Return the (x, y) coordinate for the center point of the cell that contains the specified text.  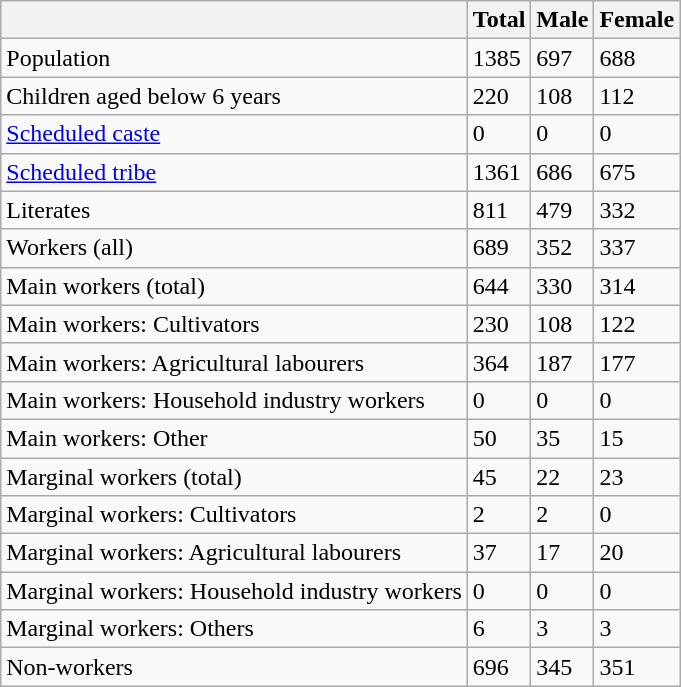
23 (637, 477)
15 (637, 438)
345 (562, 667)
Children aged below 6 years (234, 96)
Non-workers (234, 667)
811 (499, 210)
675 (637, 172)
Marginal workers: Cultivators (234, 515)
Marginal workers: Agricultural labourers (234, 553)
37 (499, 553)
230 (499, 324)
17 (562, 553)
337 (637, 248)
Main workers: Agricultural labourers (234, 362)
Marginal workers (total) (234, 477)
332 (637, 210)
314 (637, 286)
352 (562, 248)
479 (562, 210)
6 (499, 629)
697 (562, 58)
122 (637, 324)
1385 (499, 58)
Main workers: Household industry workers (234, 400)
688 (637, 58)
330 (562, 286)
220 (499, 96)
Total (499, 20)
Scheduled tribe (234, 172)
22 (562, 477)
351 (637, 667)
Scheduled caste (234, 134)
20 (637, 553)
Main workers (total) (234, 286)
689 (499, 248)
1361 (499, 172)
Marginal workers: Household industry workers (234, 591)
696 (499, 667)
Workers (all) (234, 248)
Female (637, 20)
Marginal workers: Others (234, 629)
Main workers: Other (234, 438)
35 (562, 438)
50 (499, 438)
Literates (234, 210)
686 (562, 172)
364 (499, 362)
644 (499, 286)
45 (499, 477)
Male (562, 20)
Population (234, 58)
177 (637, 362)
Main workers: Cultivators (234, 324)
187 (562, 362)
112 (637, 96)
